Output the [X, Y] coordinate of the center of the cell containing the given text.  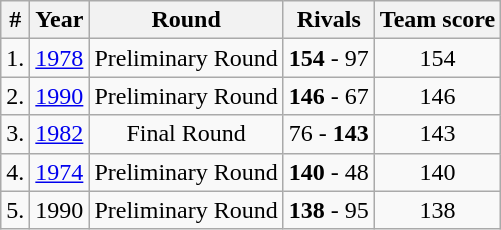
140 - 48 [328, 172]
Year [60, 20]
2. [16, 96]
Final Round [186, 134]
Team score [437, 20]
4. [16, 172]
# [16, 20]
143 [437, 134]
146 [437, 96]
154 - 97 [328, 58]
138 - 95 [328, 210]
3. [16, 134]
1982 [60, 134]
Rivals [328, 20]
138 [437, 210]
5. [16, 210]
140 [437, 172]
154 [437, 58]
1978 [60, 58]
Round [186, 20]
146 - 67 [328, 96]
1. [16, 58]
76 - 143 [328, 134]
1974 [60, 172]
